Pinpoint the cell where the given text exists, returning its [X, Y] midpoint coordinate. 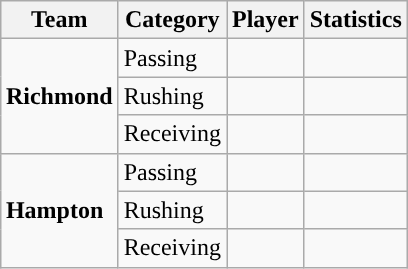
Richmond [59, 96]
Category [172, 20]
Team [59, 20]
Hampton [59, 210]
Statistics [356, 20]
Player [265, 20]
